Identify which cell holds the provided text, then report its [X, Y] central coordinate. 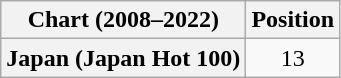
Japan (Japan Hot 100) [124, 58]
Position [293, 20]
Chart (2008–2022) [124, 20]
13 [293, 58]
